Return (X, Y) of the center of cell containing provided text 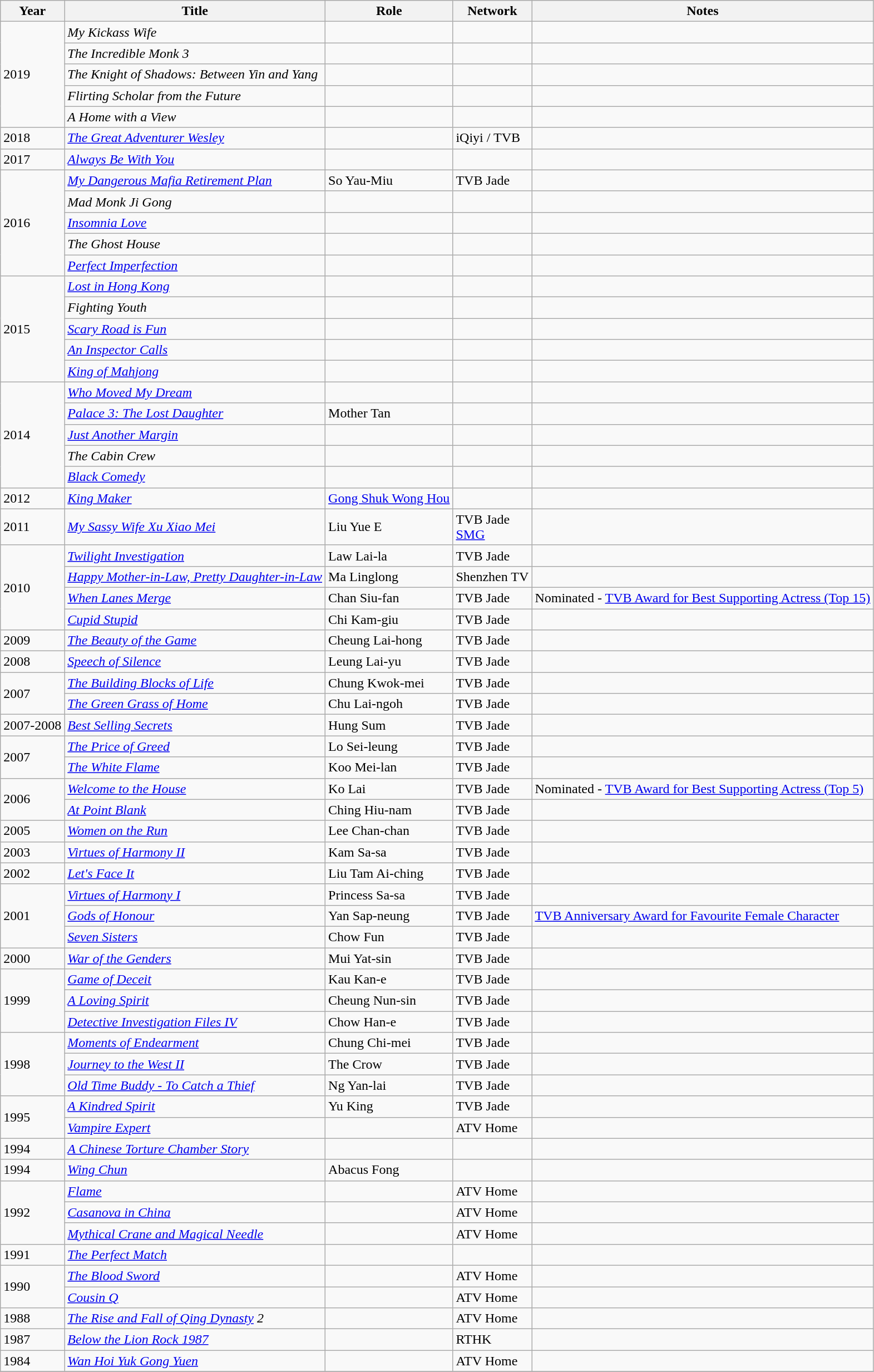
Mad Monk Ji Gong (195, 201)
2018 (32, 138)
The Crow (389, 1064)
Law Lai-la (389, 555)
Leung Lai-yu (389, 662)
The Incredible Monk 3 (195, 53)
TVB JadeSMG (492, 527)
Casanova in China (195, 1212)
2016 (32, 223)
Role (389, 11)
Mythical Crane and Magical Needle (195, 1233)
Speech of Silence (195, 662)
Cupid Stupid (195, 619)
Network (492, 11)
The White Flame (195, 768)
Who Moved My Dream (195, 392)
When Lanes Merge (195, 598)
The Rise and Fall of Qing Dynasty 2 (195, 1319)
1995 (32, 1117)
Game of Deceit (195, 980)
2017 (32, 159)
Twilight Investigation (195, 555)
Cousin Q (195, 1297)
Women on the Run (195, 831)
My Kickass Wife (195, 32)
Kau Kan-e (389, 980)
Chung Chi-mei (389, 1043)
Gong Shuk Wong Hou (389, 498)
2010 (32, 587)
Gods of Honour (195, 916)
1988 (32, 1319)
Ko Lai (389, 789)
Happy Mother-in-Law, Pretty Daughter-in-Law (195, 577)
An Inspector Calls (195, 350)
1984 (32, 1361)
Perfect Imperfection (195, 265)
1998 (32, 1064)
King of Mahjong (195, 371)
2009 (32, 641)
Let's Face It (195, 873)
My Sassy Wife Xu Xiao Mei (195, 527)
Liu Yue E (389, 527)
TVB Anniversary Award for Favourite Female Character (703, 916)
The Beauty of the Game (195, 641)
Below the Lion Rock 1987 (195, 1340)
Insomnia Love (195, 223)
Lo Sei-leung (389, 746)
2000 (32, 958)
1992 (32, 1212)
Chung Kwok-mei (389, 683)
Hung Sum (389, 725)
2008 (32, 662)
So Yau-Miu (389, 180)
Kam Sa-sa (389, 852)
Always Be With You (195, 159)
2011 (32, 527)
The Perfect Match (195, 1255)
Cheung Lai-hong (389, 641)
Yan Sap-neung (389, 916)
A Loving Spirit (195, 1001)
RTHK (492, 1340)
2001 (32, 916)
Flame (195, 1191)
Wan Hoi Yuk Gong Yuen (195, 1361)
Chu Lai-ngoh (389, 704)
Princess Sa-sa (389, 894)
The Green Grass of Home (195, 704)
Palace 3: The Lost Daughter (195, 414)
The Knight of Shadows: Between Yin and Yang (195, 75)
2007-2008 (32, 725)
Title (195, 11)
1999 (32, 1001)
A Home with a View (195, 117)
Notes (703, 11)
2006 (32, 799)
At Point Blank (195, 810)
Lee Chan-chan (389, 831)
2003 (32, 852)
Detective Investigation Files IV (195, 1022)
Abacus Fong (389, 1170)
Ng Yan-lai (389, 1085)
The Great Adventurer Wesley (195, 138)
The Blood Sword (195, 1276)
The Building Blocks of Life (195, 683)
Chow Fun (389, 937)
Moments of Endearment (195, 1043)
1987 (32, 1340)
Vampire Expert (195, 1128)
Virtues of Harmony II (195, 852)
Chi Kam-giu (389, 619)
Ching Hiu-nam (389, 810)
War of the Genders (195, 958)
Mother Tan (389, 414)
The Ghost House (195, 244)
The Cabin Crew (195, 456)
2012 (32, 498)
Shenzhen TV (492, 577)
Scary Road is Fun (195, 329)
iQiyi / TVB (492, 138)
My Dangerous Mafia Retirement Plan (195, 180)
Wing Chun (195, 1170)
Nominated - TVB Award for Best Supporting Actress (Top 5) (703, 789)
Old Time Buddy - To Catch a Thief (195, 1085)
Koo Mei-lan (389, 768)
2014 (32, 435)
Welcome to the House (195, 789)
Virtues of Harmony I (195, 894)
A Chinese Torture Chamber Story (195, 1149)
Ma Linglong (389, 577)
Journey to the West II (195, 1064)
Best Selling Secrets (195, 725)
Liu Tam Ai-ching (389, 873)
1991 (32, 1255)
2005 (32, 831)
Lost in Hong Kong (195, 287)
Cheung Nun-sin (389, 1001)
A Kindred Spirit (195, 1107)
2019 (32, 75)
2002 (32, 873)
Fighting Youth (195, 308)
Chan Siu-fan (389, 598)
Yu King (389, 1107)
Black Comedy (195, 477)
Seven Sisters (195, 937)
Chow Han-e (389, 1022)
The Price of Greed (195, 746)
Year (32, 11)
Nominated - TVB Award for Best Supporting Actress (Top 15) (703, 598)
2015 (32, 329)
Mui Yat-sin (389, 958)
1990 (32, 1286)
Flirting Scholar from the Future (195, 96)
King Maker (195, 498)
Just Another Margin (195, 435)
